Extract the [x, y] coordinate from the center of the cell holding the provided text.  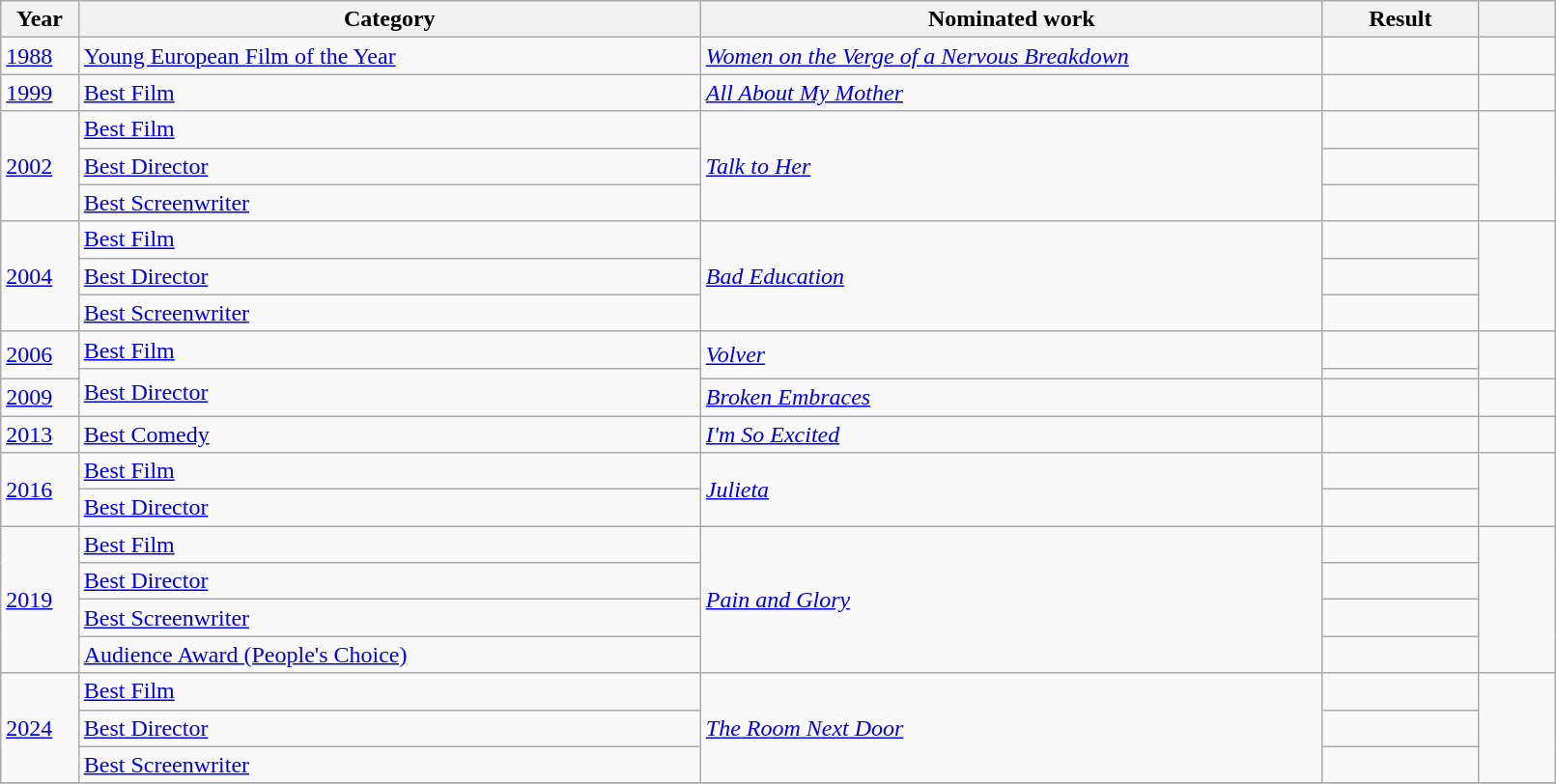
I'm So Excited [1011, 434]
Audience Award (People's Choice) [389, 655]
Category [389, 19]
All About My Mother [1011, 93]
Julieta [1011, 490]
Nominated work [1011, 19]
2009 [40, 397]
2019 [40, 600]
2016 [40, 490]
Talk to Her [1011, 166]
2004 [40, 276]
Result [1400, 19]
Women on the Verge of a Nervous Breakdown [1011, 56]
Volver [1011, 355]
2024 [40, 728]
Broken Embraces [1011, 397]
Young European Film of the Year [389, 56]
2002 [40, 166]
2013 [40, 434]
Pain and Glory [1011, 600]
Year [40, 19]
The Room Next Door [1011, 728]
Best Comedy [389, 434]
Bad Education [1011, 276]
2006 [40, 355]
1988 [40, 56]
1999 [40, 93]
